Determine the (x, y) coordinate at the center of the cell enclosing the given text.  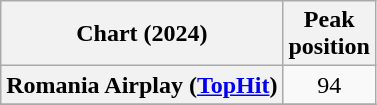
Romania Airplay (TopHit) (142, 85)
Peakposition (329, 34)
Chart (2024) (142, 34)
94 (329, 85)
